For the text-containing cell, return its midpoint in (x, y) coordinate format. 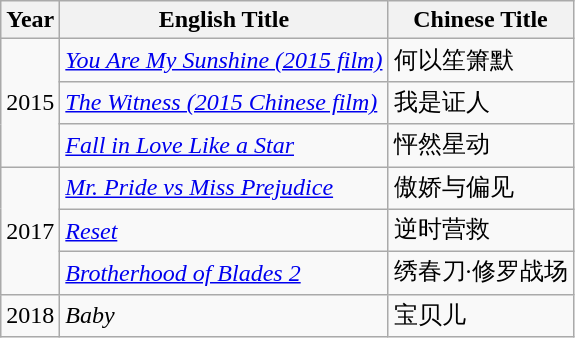
2018 (30, 316)
我是证人 (480, 102)
傲娇与偏见 (480, 188)
绣春刀·修罗战场 (480, 274)
宝贝儿 (480, 316)
The Witness (2015 Chinese film) (224, 102)
Chinese Title (480, 20)
English Title (224, 20)
You Are My Sunshine (2015 film) (224, 60)
Reset (224, 230)
Year (30, 20)
何以笙箫默 (480, 60)
Baby (224, 316)
2015 (30, 103)
Brotherhood of Blades 2 (224, 274)
逆时营救 (480, 230)
Fall in Love Like a Star (224, 146)
2017 (30, 230)
怦然星动 (480, 146)
Mr. Pride vs Miss Prejudice (224, 188)
